Pinpoint the cell where the given text exists, returning its (X, Y) midpoint coordinate. 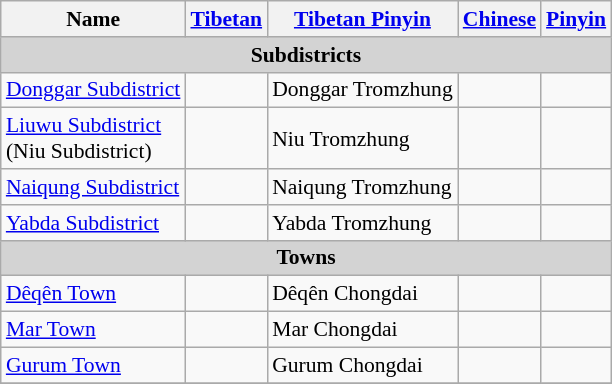
Pinyin (576, 19)
Tibetan Pinyin (362, 19)
Tibetan (226, 19)
Donggar Subdistrict (94, 90)
Liuwu Subdistrict(Niu Subdistrict) (94, 138)
Chinese (500, 19)
Naiqung Tromzhung (362, 187)
Donggar Tromzhung (362, 90)
Dêqên Town (94, 294)
Subdistricts (306, 54)
Gurum Chongdai (362, 365)
Niu Tromzhung (362, 138)
Dêqên Chongdai (362, 294)
Yabda Tromzhung (362, 222)
Yabda Subdistrict (94, 222)
Gurum Town (94, 365)
Naiqung Subdistrict (94, 187)
Towns (306, 258)
Mar Chongdai (362, 329)
Name (94, 19)
Mar Town (94, 329)
